Find where the given text appears and provide that cell's center as [X, Y] coordinate. 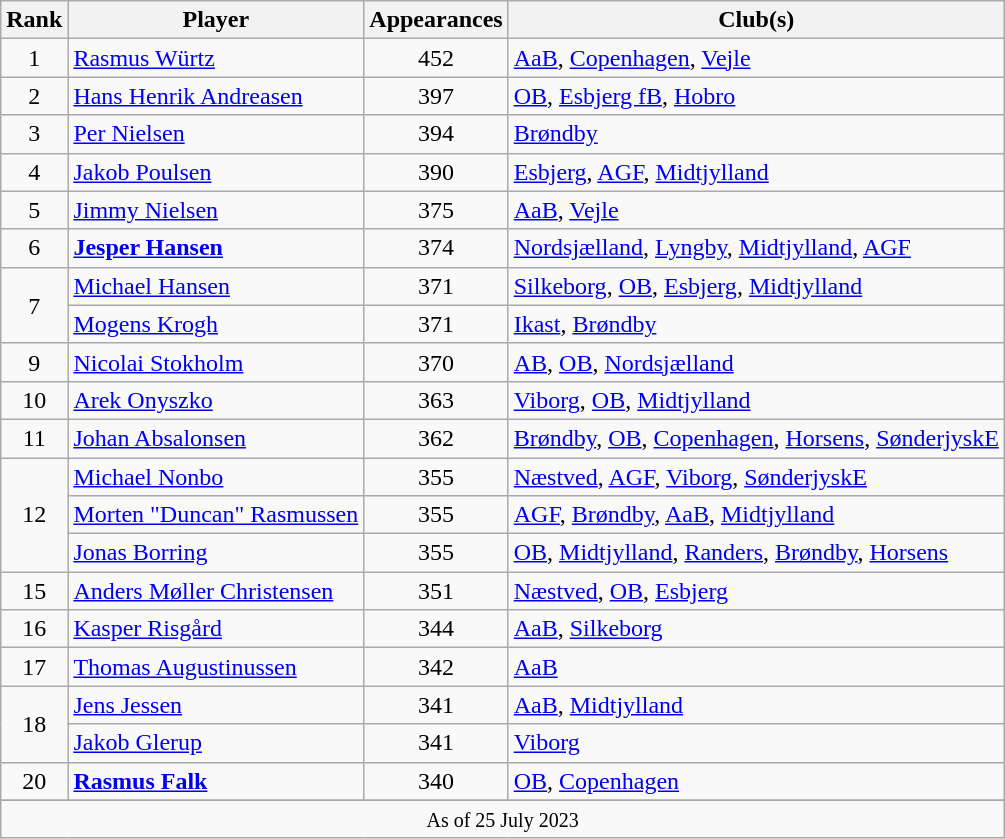
6 [34, 248]
Rank [34, 20]
2 [34, 96]
OB, Midtjylland, Randers, Brøndby, Horsens [756, 553]
Viborg, OB, Midtjylland [756, 400]
AaB, Vejle [756, 210]
1 [34, 58]
OB, Copenhagen [756, 781]
Johan Absalonsen [216, 438]
9 [34, 362]
Hans Henrik Andreasen [216, 96]
Næstved, OB, Esbjerg [756, 591]
Jonas Borring [216, 553]
351 [436, 591]
12 [34, 515]
Appearances [436, 20]
Per Nielsen [216, 134]
Rasmus Falk [216, 781]
Jimmy Nielsen [216, 210]
11 [34, 438]
Jakob Poulsen [216, 172]
Jakob Glerup [216, 743]
Mogens Krogh [216, 324]
5 [34, 210]
397 [436, 96]
Michael Nonbo [216, 477]
As of 25 July 2023 [503, 819]
Rasmus Würtz [216, 58]
Nicolai Stokholm [216, 362]
Michael Hansen [216, 286]
AaB, Copenhagen, Vejle [756, 58]
370 [436, 362]
Silkeborg, OB, Esbjerg, Midtjylland [756, 286]
Brøndby [756, 134]
18 [34, 724]
Anders Møller Christensen [216, 591]
Viborg [756, 743]
Brøndby, OB, Copenhagen, Horsens, SønderjyskE [756, 438]
Ikast, Brøndby [756, 324]
362 [436, 438]
Arek Onyszko [216, 400]
10 [34, 400]
Nordsjælland, Lyngby, Midtjylland, AGF [756, 248]
390 [436, 172]
AaB [756, 667]
20 [34, 781]
342 [436, 667]
AaB, Silkeborg [756, 629]
Næstved, AGF, Viborg, SønderjyskE [756, 477]
394 [436, 134]
AB, OB, Nordsjælland [756, 362]
4 [34, 172]
Jesper Hansen [216, 248]
452 [436, 58]
OB, Esbjerg fB, Hobro [756, 96]
Thomas Augustinussen [216, 667]
Esbjerg, AGF, Midtjylland [756, 172]
375 [436, 210]
344 [436, 629]
16 [34, 629]
7 [34, 305]
17 [34, 667]
Kasper Risgård [216, 629]
374 [436, 248]
AGF, Brøndby, AaB, Midtjylland [756, 515]
340 [436, 781]
Morten "Duncan" Rasmussen [216, 515]
3 [34, 134]
AaB, Midtjylland [756, 705]
Player [216, 20]
363 [436, 400]
15 [34, 591]
Club(s) [756, 20]
Jens Jessen [216, 705]
